Detect which cell encompasses the target text, then output its [x, y] center coordinate. 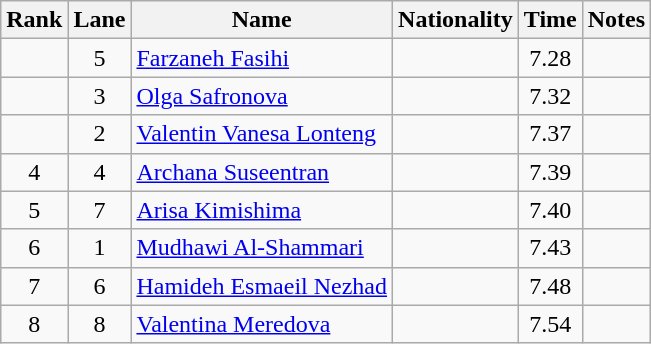
Mudhawi Al-Shammari [262, 248]
7.54 [550, 324]
Time [550, 20]
Farzaneh Fasihi [262, 58]
1 [100, 248]
7.28 [550, 58]
Notes [616, 20]
Archana Suseentran [262, 172]
Lane [100, 20]
7.40 [550, 210]
7.39 [550, 172]
Name [262, 20]
Valentin Vanesa Lonteng [262, 134]
Arisa Kimishima [262, 210]
Hamideh Esmaeil Nezhad [262, 286]
2 [100, 134]
7.43 [550, 248]
7.32 [550, 96]
7.37 [550, 134]
Olga Safronova [262, 96]
Valentina Meredova [262, 324]
3 [100, 96]
Rank [34, 20]
Nationality [456, 20]
7.48 [550, 286]
